Detect which cell encompasses the target text, then output its (X, Y) center coordinate. 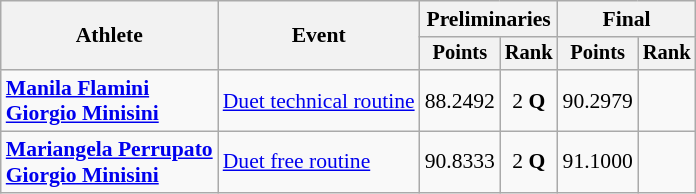
91.1000 (598, 162)
90.2979 (598, 100)
Manila FlaminiGiorgio Minisini (110, 100)
Event (319, 36)
Duet free routine (319, 162)
Final (627, 19)
Duet technical routine (319, 100)
88.2492 (460, 100)
Mariangela PerrupatoGiorgio Minisini (110, 162)
Preliminaries (489, 19)
Athlete (110, 36)
90.8333 (460, 162)
